Search for the cell housing the specified text and yield its [X, Y] center coordinate. 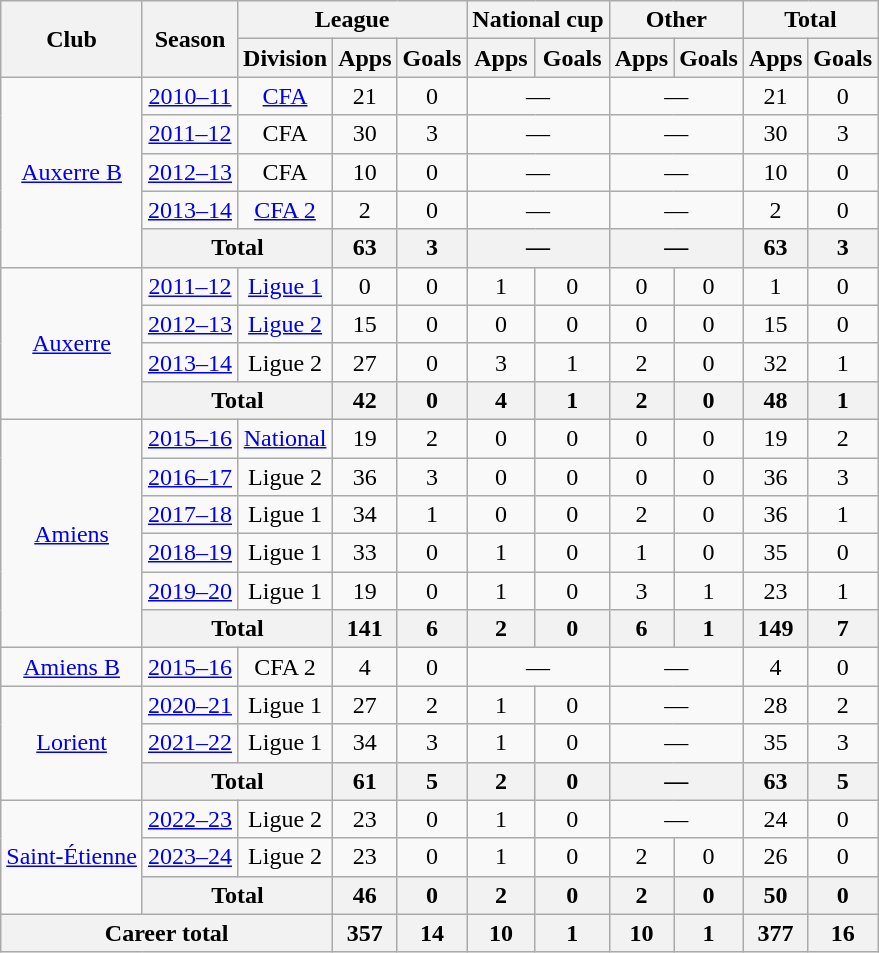
Auxerre [72, 343]
Amiens [72, 533]
National [286, 438]
League [352, 20]
7 [843, 629]
Division [286, 58]
Career total [167, 933]
28 [775, 705]
Lorient [72, 743]
16 [843, 933]
National cup [538, 20]
14 [432, 933]
141 [365, 629]
2018–19 [190, 553]
Saint-Étienne [72, 857]
42 [365, 400]
149 [775, 629]
33 [365, 553]
2019–20 [190, 591]
32 [775, 362]
2016–17 [190, 477]
2022–23 [190, 819]
Club [72, 39]
26 [775, 857]
Auxerre B [72, 172]
Amiens B [72, 667]
Season [190, 39]
2020–21 [190, 705]
24 [775, 819]
2023–24 [190, 857]
61 [365, 781]
2010–11 [190, 96]
Other [676, 20]
48 [775, 400]
46 [365, 895]
377 [775, 933]
50 [775, 895]
357 [365, 933]
2017–18 [190, 515]
2021–22 [190, 743]
